Output the (X, Y) coordinate of the center of the cell containing the given text.  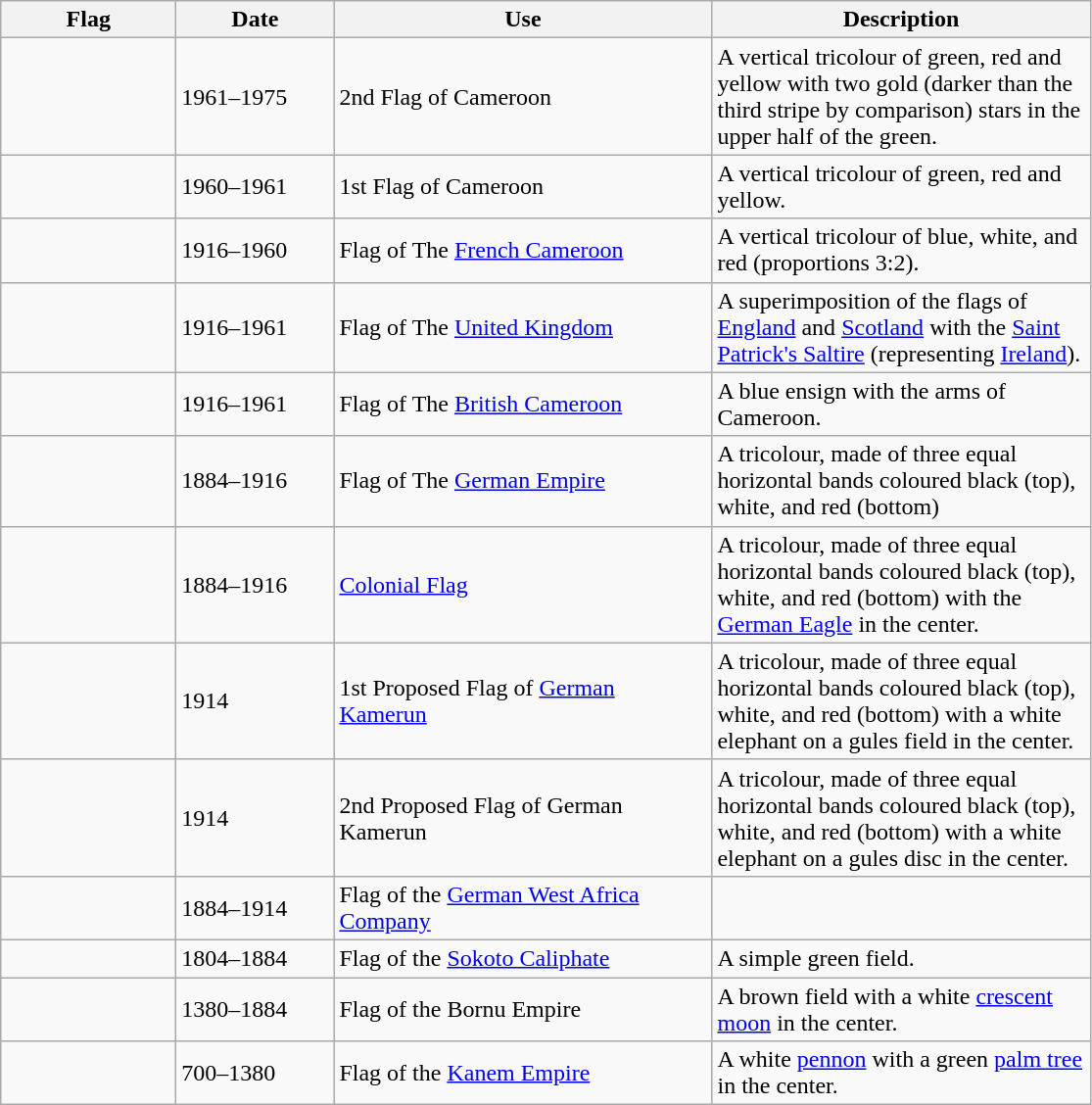
A vertical tricolour of blue, white, and red (proportions 3:2). (901, 251)
A brown field with a white crescent moon in the center. (901, 1009)
A tricolour, made of three equal horizontal bands coloured black (top), white, and red (bottom) with a white elephant on a gules disc in the center. (901, 817)
Flag (88, 20)
Description (901, 20)
A vertical tricolour of green, red and yellow with two gold (darker than the third stripe by comparison) stars in the upper half of the green. (901, 96)
A vertical tricolour of green, red and yellow. (901, 186)
Flag of The French Cameroon (523, 251)
1961–1975 (255, 96)
Flag of The German Empire (523, 481)
Use (523, 20)
1st Proposed Flag of German Kamerun (523, 701)
Flag of the Sokoto Caliphate (523, 958)
1884–1914 (255, 907)
1960–1961 (255, 186)
A simple green field. (901, 958)
A tricolour, made of three equal horizontal bands coloured black (top), white, and red (bottom) with a white elephant on a gules field in the center. (901, 701)
700–1380 (255, 1074)
2nd Proposed Flag of German Kamerun (523, 817)
Flag of the German West Africa Company (523, 907)
Flag of the Bornu Empire (523, 1009)
Flag of The United Kingdom (523, 327)
Flag of The British Cameroon (523, 404)
1804–1884 (255, 958)
2nd Flag of Cameroon (523, 96)
A tricolour, made of three equal horizontal bands coloured black (top), white, and red (bottom) (901, 481)
A superimposition of the flags of England and Scotland with the Saint Patrick's Saltire (representing Ireland). (901, 327)
1380–1884 (255, 1009)
Flag of the Kanem Empire (523, 1074)
1916–1960 (255, 251)
Colonial Flag (523, 584)
A white pennon with a green palm tree in the center. (901, 1074)
A tricolour, made of three equal horizontal bands coloured black (top), white, and red (bottom) with the German Eagle in the center. (901, 584)
A blue ensign with the arms of Cameroon. (901, 404)
1st Flag of Cameroon (523, 186)
Date (255, 20)
